Return the (x, y) coordinate for the center point of the cell that contains the specified text.  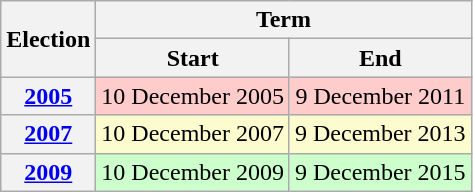
10 December 2009 (193, 172)
10 December 2007 (193, 134)
2009 (48, 172)
9 December 2013 (380, 134)
2005 (48, 96)
9 December 2015 (380, 172)
2007 (48, 134)
Start (193, 58)
9 December 2011 (380, 96)
End (380, 58)
10 December 2005 (193, 96)
Election (48, 39)
Term (284, 20)
